Locate the cell with the specified text and output its (X, Y) center coordinate. 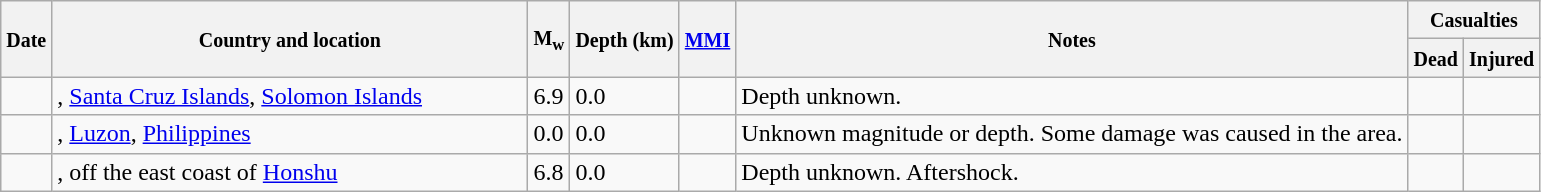
, Luzon, Philippines (290, 134)
Casualties (1474, 20)
, Santa Cruz Islands, Solomon Islands (290, 96)
6.9 (549, 96)
Mw (549, 39)
Date (26, 39)
Depth (km) (624, 39)
Country and location (290, 39)
MMI (708, 39)
Dead (1436, 58)
Depth unknown. Aftershock. (1072, 172)
Depth unknown. (1072, 96)
, off the east coast of Honshu (290, 172)
Unknown magnitude or depth. Some damage was caused in the area. (1072, 134)
Notes (1072, 39)
6.8 (549, 172)
Injured (1502, 58)
